Extract the [x, y] coordinate from the center of the cell holding the provided text.  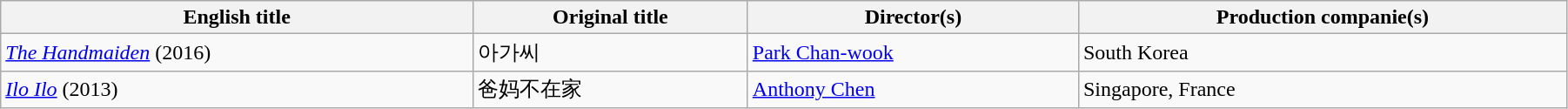
Singapore, France [1323, 89]
Ilo Ilo (2013) [237, 89]
Production companie(s) [1323, 17]
Anthony Chen [913, 89]
아가씨 [611, 52]
爸妈不在家 [611, 89]
Park Chan-wook [913, 52]
The Handmaiden (2016) [237, 52]
Director(s) [913, 17]
South Korea [1323, 52]
English title [237, 17]
Original title [611, 17]
